From the cell containing the given text, extract its center point as (x, y) coordinate. 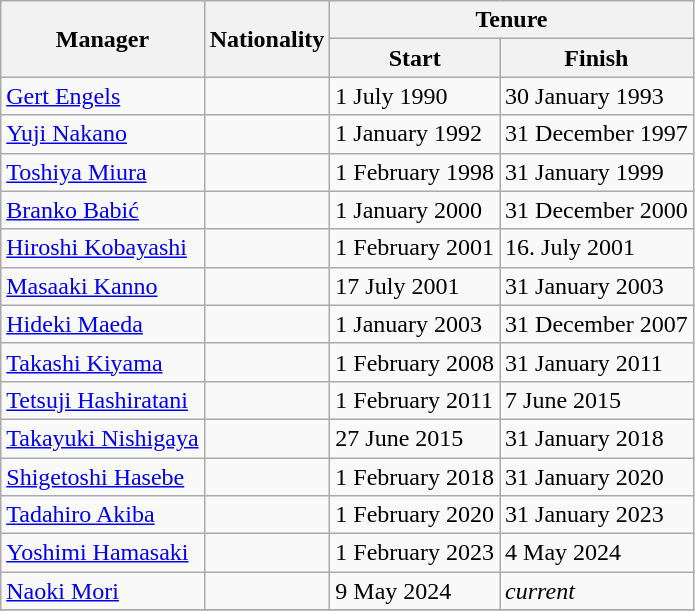
Gert Engels (102, 96)
1 February 2020 (415, 515)
Tetsuji Hashiratani (102, 400)
Hiroshi Kobayashi (102, 248)
current (597, 591)
1 February 1998 (415, 172)
17 July 2001 (415, 286)
1 February 2001 (415, 248)
Finish (597, 58)
31 December 1997 (597, 134)
Takashi Kiyama (102, 362)
1 February 2018 (415, 477)
Shigetoshi Hasebe (102, 477)
Tadahiro Akiba (102, 515)
1 January 1992 (415, 134)
1 February 2023 (415, 553)
Hideki Maeda (102, 324)
Yuji Nakano (102, 134)
1 February 2011 (415, 400)
16. July 2001 (597, 248)
Toshiya Miura (102, 172)
Masaaki Kanno (102, 286)
Branko Babić (102, 210)
1 July 1990 (415, 96)
31 January 2018 (597, 438)
1 January 2000 (415, 210)
Nationality (267, 39)
1 February 2008 (415, 362)
31 December 2007 (597, 324)
Yoshimi Hamasaki (102, 553)
31 January 2023 (597, 515)
4 May 2024 (597, 553)
Takayuki Nishigaya (102, 438)
Naoki Mori (102, 591)
31 January 2020 (597, 477)
Tenure (512, 20)
31 January 2011 (597, 362)
31 January 1999 (597, 172)
Manager (102, 39)
27 June 2015 (415, 438)
30 January 1993 (597, 96)
Start (415, 58)
31 January 2003 (597, 286)
7 June 2015 (597, 400)
31 December 2000 (597, 210)
9 May 2024 (415, 591)
1 January 2003 (415, 324)
